Identify which cell holds the provided text, then report its (X, Y) central coordinate. 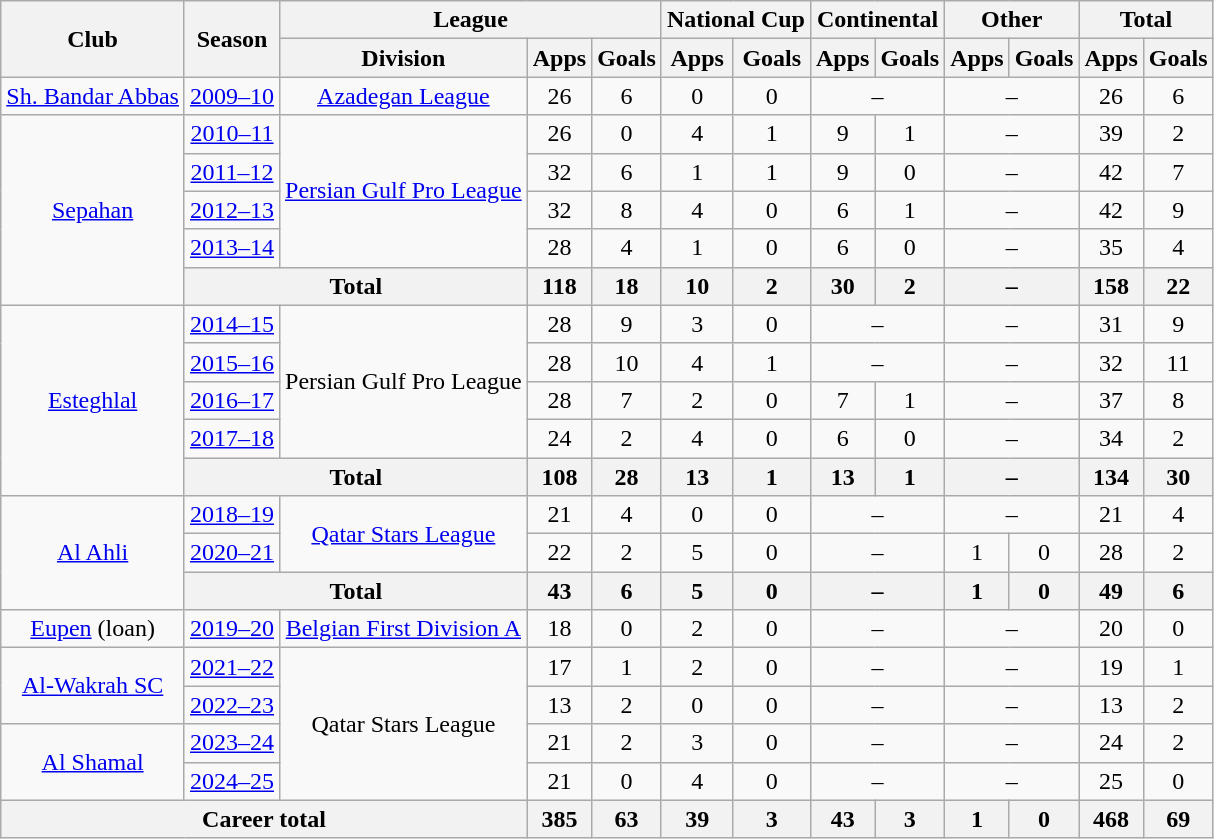
Al Ahli (93, 553)
2011–12 (232, 172)
468 (1111, 819)
158 (1111, 286)
2018–19 (232, 515)
20 (1111, 629)
134 (1111, 477)
63 (627, 819)
2023–24 (232, 743)
Al Shamal (93, 762)
Continental (877, 20)
2019–20 (232, 629)
2012–13 (232, 210)
2022–23 (232, 705)
49 (1111, 591)
69 (1178, 819)
2024–25 (232, 781)
League (471, 20)
Al-Wakrah SC (93, 686)
25 (1111, 781)
Career total (264, 819)
118 (559, 286)
2016–17 (232, 400)
17 (559, 667)
385 (559, 819)
19 (1111, 667)
Sepahan (93, 210)
Other (1012, 20)
National Cup (736, 20)
31 (1111, 324)
2017–18 (232, 438)
2015–16 (232, 362)
2021–22 (232, 667)
Azadegan League (404, 96)
34 (1111, 438)
Sh. Bandar Abbas (93, 96)
2020–21 (232, 553)
37 (1111, 400)
2009–10 (232, 96)
35 (1111, 248)
2013–14 (232, 248)
Division (404, 58)
Eupen (loan) (93, 629)
2010–11 (232, 134)
Club (93, 39)
11 (1178, 362)
Season (232, 39)
108 (559, 477)
2014–15 (232, 324)
Esteghlal (93, 400)
Belgian First Division A (404, 629)
